From the cell containing the given text, extract its center point as [X, Y] coordinate. 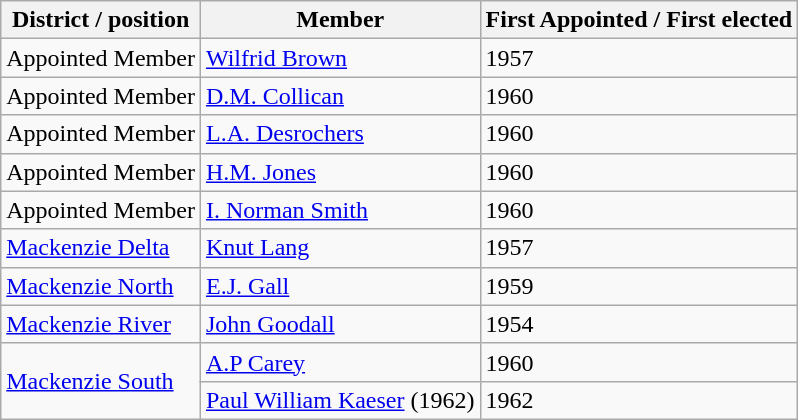
Member [340, 20]
Mackenzie South [101, 381]
E.J. Gall [340, 286]
H.M. Jones [340, 172]
Mackenzie Delta [101, 248]
First Appointed / First elected [639, 20]
I. Norman Smith [340, 210]
A.P Carey [340, 362]
District / position [101, 20]
1962 [639, 400]
1954 [639, 324]
Knut Lang [340, 248]
Paul William Kaeser (1962) [340, 400]
L.A. Desrochers [340, 134]
1959 [639, 286]
John Goodall [340, 324]
Mackenzie North [101, 286]
Wilfrid Brown [340, 58]
Mackenzie River [101, 324]
D.M. Collican [340, 96]
